Find where the given text appears and provide that cell's center as [x, y] coordinate. 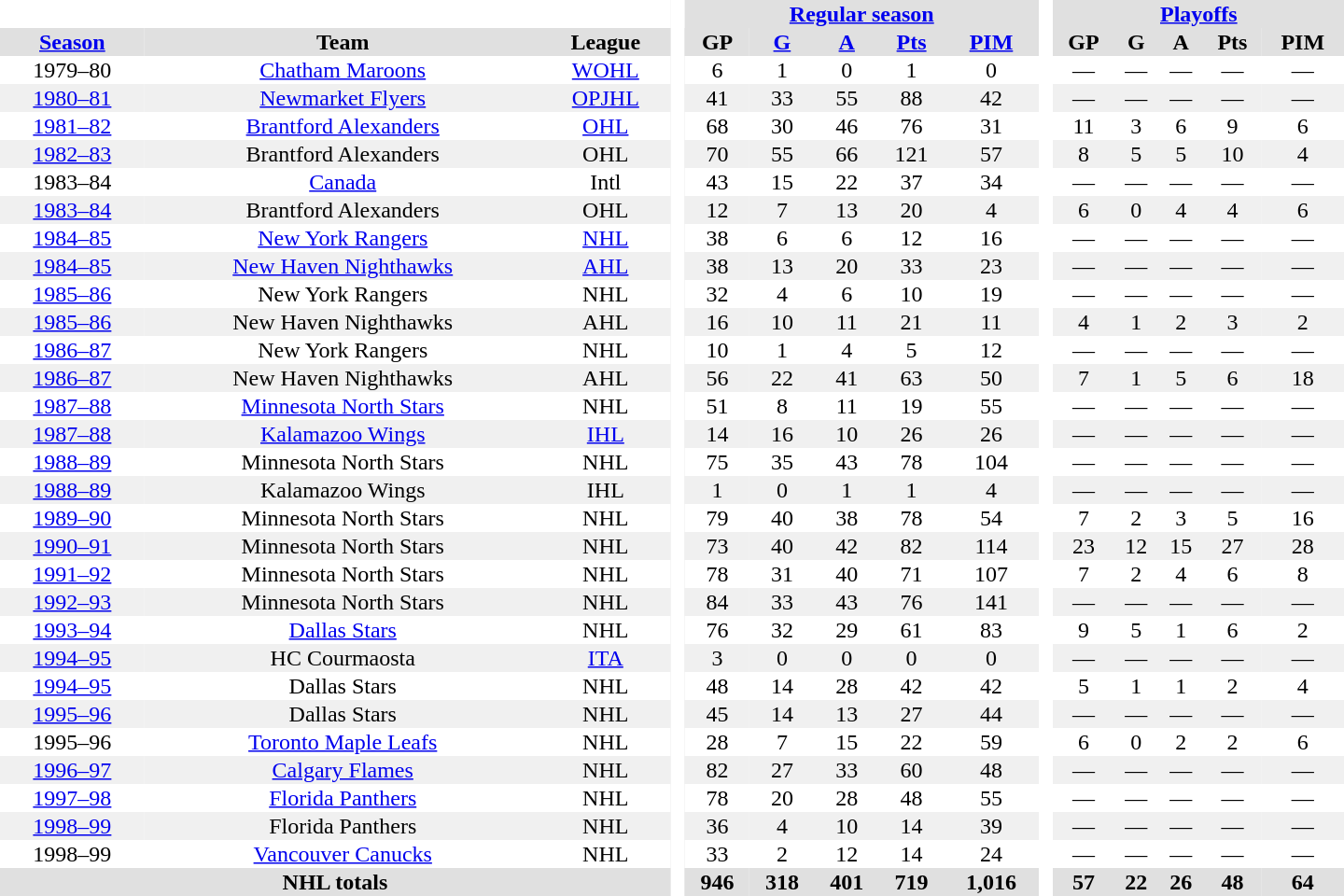
318 [782, 882]
Season [73, 42]
1996–97 [73, 770]
League [606, 42]
83 [991, 630]
79 [717, 518]
1980–81 [73, 98]
54 [991, 518]
1993–94 [73, 630]
Canada [343, 182]
37 [911, 182]
OPJHL [606, 98]
HC Courmaosta [343, 658]
84 [717, 602]
104 [991, 462]
141 [991, 602]
18 [1303, 378]
Playoffs [1198, 14]
WOHL [606, 70]
70 [717, 154]
1997–98 [73, 798]
946 [717, 882]
Toronto Maple Leafs [343, 742]
24 [991, 854]
29 [847, 630]
50 [991, 378]
45 [717, 714]
Calgary Flames [343, 770]
1,016 [991, 882]
114 [991, 546]
107 [991, 574]
1989–90 [73, 518]
1982–83 [73, 154]
719 [911, 882]
35 [782, 462]
44 [991, 714]
56 [717, 378]
1979–80 [73, 70]
Team [343, 42]
73 [717, 546]
66 [847, 154]
21 [911, 322]
1992–93 [73, 602]
ITA [606, 658]
36 [717, 826]
68 [717, 126]
75 [717, 462]
Chatham Maroons [343, 70]
121 [911, 154]
1990–91 [73, 546]
61 [911, 630]
64 [1303, 882]
39 [991, 826]
Intl [606, 182]
Newmarket Flyers [343, 98]
46 [847, 126]
Regular season [862, 14]
Vancouver Canucks [343, 854]
1991–92 [73, 574]
71 [911, 574]
88 [911, 98]
51 [717, 406]
401 [847, 882]
59 [991, 742]
34 [991, 182]
30 [782, 126]
60 [911, 770]
1981–82 [73, 126]
63 [911, 378]
NHL totals [335, 882]
